Output the [x, y] coordinate of the center of the cell containing the given text.  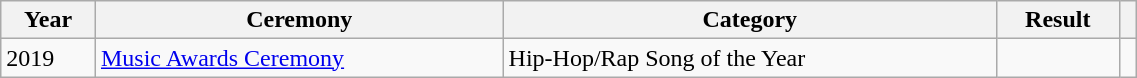
Category [750, 20]
Ceremony [299, 20]
Hip-Hop/Rap Song of the Year [750, 58]
Music Awards Ceremony [299, 58]
2019 [48, 58]
Year [48, 20]
Result [1058, 20]
